Identify which cell holds the provided text, then report its [X, Y] central coordinate. 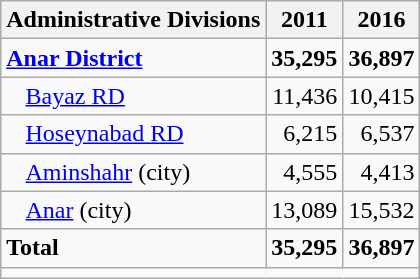
4,555 [304, 172]
2016 [382, 20]
Aminshahr (city) [134, 172]
13,089 [304, 210]
Administrative Divisions [134, 20]
2011 [304, 20]
6,215 [304, 134]
Total [134, 248]
15,532 [382, 210]
4,413 [382, 172]
Anar District [134, 58]
Hoseynabad RD [134, 134]
11,436 [304, 96]
10,415 [382, 96]
Bayaz RD [134, 96]
6,537 [382, 134]
Anar (city) [134, 210]
